Return the (x, y) coordinate for the center point of the cell that contains the specified text.  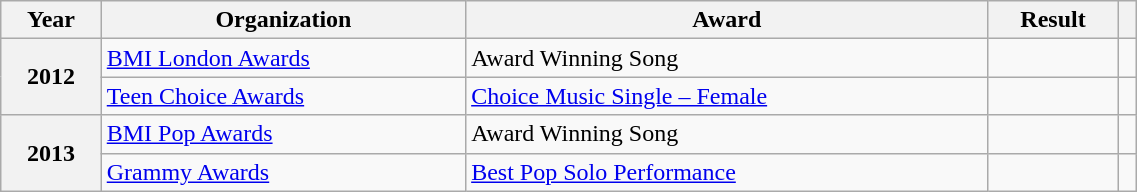
Grammy Awards (283, 172)
Result (1053, 20)
Best Pop Solo Performance (727, 172)
2012 (51, 77)
2013 (51, 153)
Teen Choice Awards (283, 96)
BMI London Awards (283, 58)
Award (727, 20)
Choice Music Single – Female (727, 96)
Year (51, 20)
Organization (283, 20)
BMI Pop Awards (283, 134)
